From the cell containing the given text, extract its center point as (x, y) coordinate. 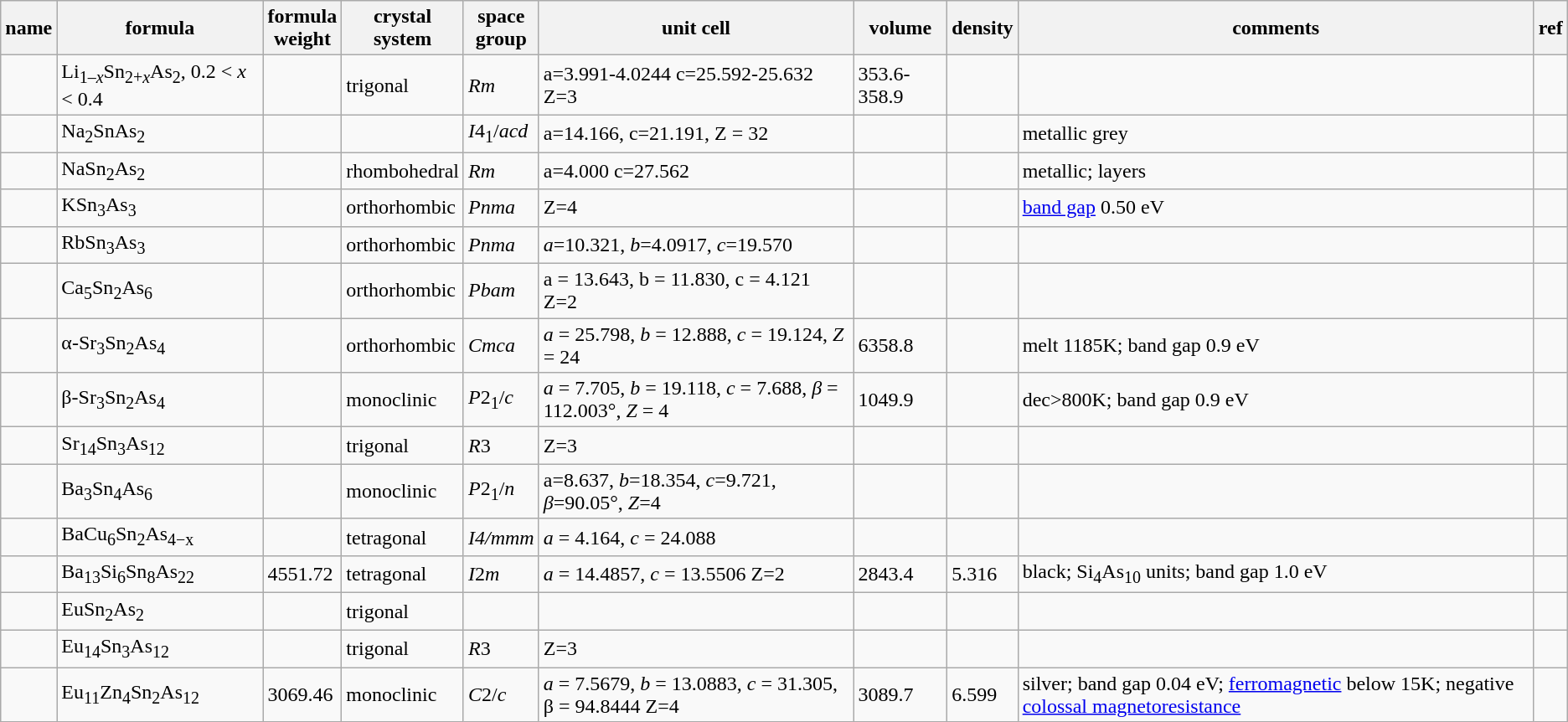
α-Sr3Sn2As4 (160, 345)
3069.46 (302, 694)
NaSn2As2 (160, 171)
formula (160, 28)
6358.8 (900, 345)
Ca5Sn2As6 (160, 291)
black; Si4As10 units; band gap 1.0 eV (1276, 574)
rhombohedral (403, 171)
spacegroup (501, 28)
1049.9 (900, 400)
Ba3Sn4As6 (160, 491)
crystalsystem (403, 28)
Eu14Sn3As12 (160, 648)
band gap 0.50 eV (1276, 208)
a = 7.5679, b = 13.0883, c = 31.305, β = 94.8444 Z=4 (696, 694)
metallic grey (1276, 133)
a = 4.164, c = 24.088 (696, 537)
P21/c (501, 400)
353.6-358.9 (900, 85)
a=4.000 c=27.562 (696, 171)
ref (1550, 28)
4551.72 (302, 574)
unit cell (696, 28)
Na2SnAs2 (160, 133)
a=8.637, b=18.354, c=9.721, β=90.05°, Z=4 (696, 491)
3089.7 (900, 694)
6.599 (983, 694)
2843.4 (900, 574)
name (28, 28)
EuSn2As2 (160, 611)
a = 13.643, b = 11.830, c = 4.121 Z=2 (696, 291)
Pbam (501, 291)
Sr14Sn3As12 (160, 446)
metallic; layers (1276, 171)
a=14.166, c=21.191, Z = 32 (696, 133)
C2/c (501, 694)
Li1–xSn2+xAs2, 0.2 < x < 0.4 (160, 85)
dec>800K; band gap 0.9 eV (1276, 400)
silver; band gap 0.04 eV; ferromagnetic below 15K; negative colossal magnetoresistance (1276, 694)
I2m (501, 574)
volume (900, 28)
a = 25.798, b = 12.888, c = 19.124, Z = 24 (696, 345)
BaCu6Sn2As4−x (160, 537)
Eu11Zn4Sn2As12 (160, 694)
5.316 (983, 574)
P21/n (501, 491)
β-Sr3Sn2As4 (160, 400)
KSn3As3 (160, 208)
density (983, 28)
Ba13Si6Sn8As22 (160, 574)
a = 7.705, b = 19.118, c = 7.688, β = 112.003°, Z = 4 (696, 400)
I4/mmm (501, 537)
I41/acd (501, 133)
formulaweight (302, 28)
a=3.991-4.0244 c=25.592-25.632 Z=3 (696, 85)
a=10.321, b=4.0917, c=19.570 (696, 245)
a = 14.4857, c = 13.5506 Z=2 (696, 574)
melt 1185K; band gap 0.9 eV (1276, 345)
comments (1276, 28)
RbSn3As3 (160, 245)
Z=4 (696, 208)
Cmca (501, 345)
